Pinpoint the cell where the given text exists, returning its [x, y] midpoint coordinate. 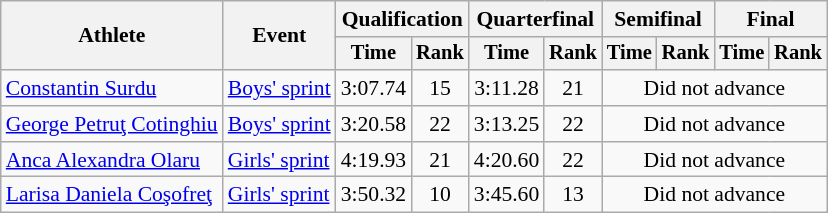
Constantin Surdu [112, 88]
4:19.93 [374, 160]
4:20.60 [506, 160]
15 [440, 88]
Semifinal [658, 19]
3:13.25 [506, 124]
3:11.28 [506, 88]
George Petruţ Cotinghiu [112, 124]
3:50.32 [374, 195]
3:07.74 [374, 88]
3:45.60 [506, 195]
Athlete [112, 36]
10 [440, 195]
13 [573, 195]
Qualification [402, 19]
Event [280, 36]
Final [770, 19]
Anca Alexandra Olaru [112, 160]
Quarterfinal [536, 19]
3:20.58 [374, 124]
Larisa Daniela Coşofreţ [112, 195]
